Return the (x, y) coordinate for the center point of the cell that contains the specified text.  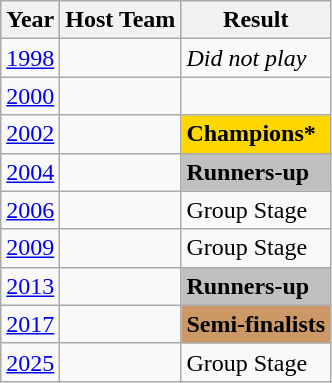
Year (30, 20)
2009 (30, 248)
Result (256, 20)
2000 (30, 96)
Champions* (256, 134)
Semi-finalists (256, 324)
2006 (30, 210)
Did not play (256, 58)
1998 (30, 58)
2025 (30, 362)
2004 (30, 172)
2002 (30, 134)
2017 (30, 324)
2013 (30, 286)
Host Team (120, 20)
